Extract the [x, y] coordinate from the center of the cell holding the provided text.  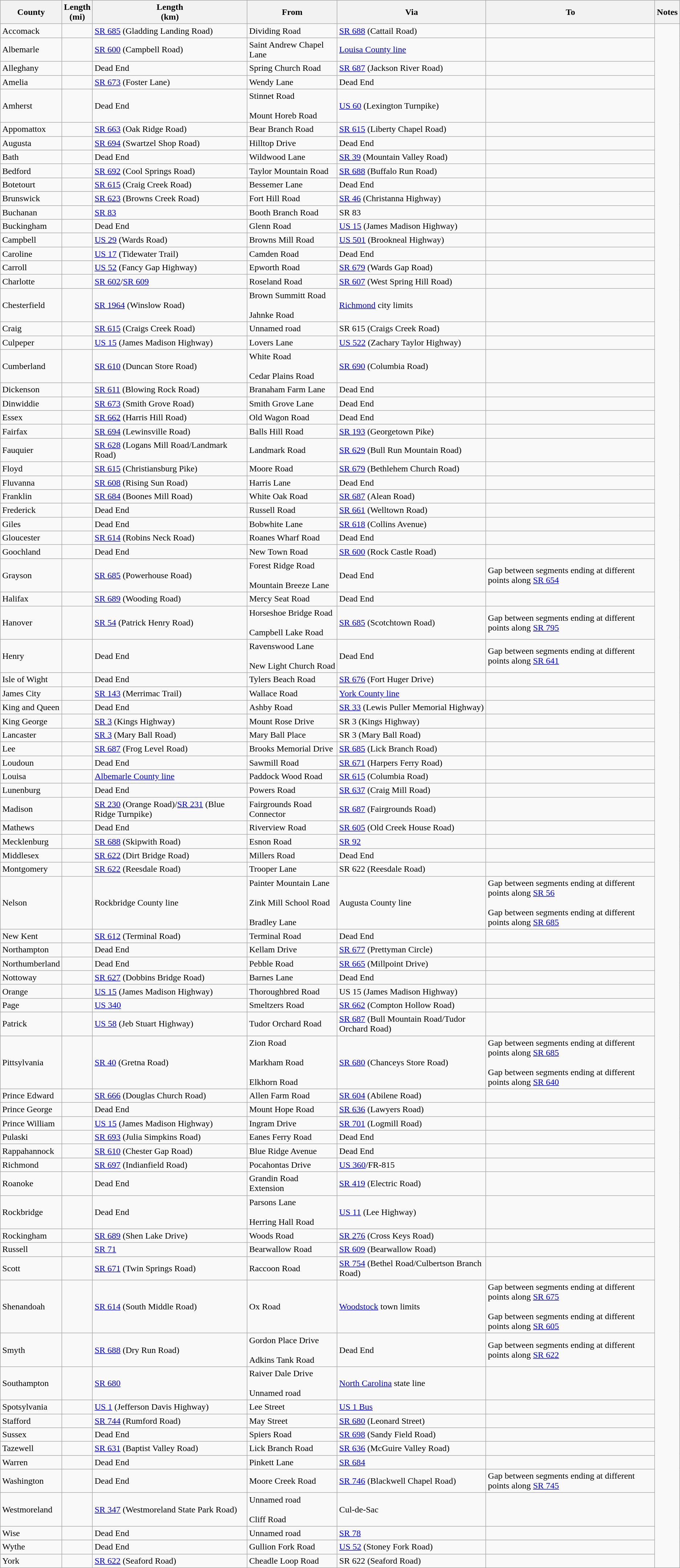
SR 671 (Harpers Ferry Road) [412, 762]
Rockingham [31, 1236]
SR 687 (Fairgrounds Road) [412, 809]
Shenandoah [31, 1306]
Allen Farm Road [292, 1096]
Frederick [31, 510]
Landmark Road [292, 450]
SR 1964 (Winslow Road) [170, 305]
SR 690 (Columbia Road) [412, 366]
Kellam Drive [292, 950]
SR 230 (Orange Road)/SR 231 (Blue Ridge Turnpike) [170, 809]
SR 78 [412, 1533]
US 58 (Jeb Stuart Highway) [170, 1024]
Montgomery [31, 869]
SR 685 (Powerhouse Road) [170, 575]
US 60 (Lexington Turnpike) [412, 106]
Barnes Lane [292, 977]
Smyth [31, 1350]
US 17 (Tidewater Trail) [170, 254]
Gap between segments ending at different points along SR 685Gap between segments ending at different points along SR 640 [570, 1062]
US 29 (Wards Road) [170, 240]
SR 680 [170, 1383]
SR 347 (Westmoreland State Park Road) [170, 1510]
Pebble Road [292, 964]
SR 612 (Terminal Road) [170, 936]
Pittsylvania [31, 1062]
SR 46 (Christanna Highway) [412, 198]
Bath [31, 157]
US 340 [170, 1005]
SR 673 (Smith Grove Road) [170, 404]
Nelson [31, 903]
Dinwiddie [31, 404]
SR 623 (Browns Creek Road) [170, 198]
Culpeper [31, 343]
Spotsylvania [31, 1407]
SR 637 (Craig Mill Road) [412, 790]
Painter Mountain LaneZink Mill School RoadBradley Lane [292, 903]
Via [412, 12]
Zion RoadMarkham RoadElkhorn Road [292, 1062]
US 501 (Brookneal Highway) [412, 240]
SR 692 (Cool Springs Road) [170, 171]
Pocahontas Drive [292, 1165]
White RoadCedar Plains Road [292, 366]
SR 665 (Millpoint Drive) [412, 964]
Isle of Wight [31, 680]
Augusta County line [412, 903]
SR 687 (Bull Mountain Road/Tudor Orchard Road) [412, 1024]
North Carolina state line [412, 1383]
To [570, 12]
Rockbridge [31, 1212]
Chesterfield [31, 305]
SR 685 (Gladding Landing Road) [170, 31]
Brooks Memorial Drive [292, 749]
Tazewell [31, 1449]
Spiers Road [292, 1435]
Glenn Road [292, 226]
US 11 (Lee Highway) [412, 1212]
Moore Road [292, 469]
Taylor Mountain Road [292, 171]
From [292, 12]
Franklin [31, 497]
Raccoon Road [292, 1268]
Caroline [31, 254]
SR 54 (Patrick Henry Road) [170, 623]
Tudor Orchard Road [292, 1024]
SR 92 [412, 842]
SR 614 (Robins Neck Road) [170, 538]
York [31, 1561]
Gordon Place DriveAdkins Tank Road [292, 1350]
SR 614 (South Middle Road) [170, 1306]
SR 687 (Jackson River Road) [412, 68]
New Town Road [292, 552]
Prince Edward [31, 1096]
SR 687 (Alean Road) [412, 497]
Sussex [31, 1435]
Balls Hill Road [292, 431]
SR 610 (Chester Gap Road) [170, 1151]
Russell [31, 1249]
King and Queen [31, 707]
SR 608 (Rising Sun Road) [170, 483]
SR 615 (Liberty Chapel Road) [412, 129]
Gullion Fork Road [292, 1547]
Trooper Lane [292, 869]
Epworth Road [292, 268]
Hanover [31, 623]
Brunswick [31, 198]
Pinkett Lane [292, 1462]
Russell Road [292, 510]
US 52 (Fancy Gap Highway) [170, 268]
Prince George [31, 1110]
Middlesex [31, 855]
Fauquier [31, 450]
SR 701 (Logmill Road) [412, 1123]
SR 679 (Wards Gap Road) [412, 268]
County [31, 12]
SR 627 (Dobbins Bridge Road) [170, 977]
Length(mi) [77, 12]
Roseland Road [292, 281]
Fluvanna [31, 483]
Spring Church Road [292, 68]
Sawmill Road [292, 762]
Unnamed roadCliff Road [292, 1510]
US 522 (Zachary Taylor Highway) [412, 343]
US 52 (Stoney Fork Road) [412, 1547]
Gap between segments ending at different points along SR 56Gap between segments ending at different points along SR 685 [570, 903]
Gap between segments ending at different points along SR 745 [570, 1481]
Louisa [31, 777]
Terminal Road [292, 936]
SR 604 (Abilene Road) [412, 1096]
Paddock Wood Road [292, 777]
Gap between segments ending at different points along SR 622 [570, 1350]
SR 71 [170, 1249]
SR 688 (Dry Run Road) [170, 1350]
Lee [31, 749]
Eanes Ferry Road [292, 1137]
Woodstock town limits [412, 1306]
Northampton [31, 950]
York County line [412, 693]
Cumberland [31, 366]
Wythe [31, 1547]
Rockbridge County line [170, 903]
SR 693 (Julia Simpkins Road) [170, 1137]
SR 688 (Skipwith Road) [170, 842]
Fort Hill Road [292, 198]
Blue Ridge Avenue [292, 1151]
Tylers Beach Road [292, 680]
Wallace Road [292, 693]
SR 636 (Lawyers Road) [412, 1110]
Washington [31, 1481]
Brown Summitt RoadJahnke Road [292, 305]
Bobwhite Lane [292, 524]
Woods Road [292, 1236]
Smith Grove Lane [292, 404]
Mercy Seat Road [292, 599]
SR 679 (Bethlehem Church Road) [412, 469]
Browns Mill Road [292, 240]
SR 673 (Foster Lane) [170, 82]
Fairgrounds Road Connector [292, 809]
Westmoreland [31, 1510]
Booth Branch Road [292, 212]
Southampton [31, 1383]
Gap between segments ending at different points along SR 795 [570, 623]
Amelia [31, 82]
SR 677 (Prettyman Circle) [412, 950]
Campbell [31, 240]
SR 694 (Swartzel Shop Road) [170, 143]
SR 615 (Craig Creek Road) [170, 185]
Cheadle Loop Road [292, 1561]
SR 688 (Cattail Road) [412, 31]
Mecklenburg [31, 842]
Ashby Road [292, 707]
Saint Andrew Chapel Lane [292, 49]
Hilltop Drive [292, 143]
Riverview Road [292, 828]
SR 754 (Bethel Road/Culbertson Branch Road) [412, 1268]
SR 689 (Shen Lake Drive) [170, 1236]
SR 680 (Leonard Street) [412, 1421]
SR 600 (Rock Castle Road) [412, 552]
Halifax [31, 599]
SR 680 (Chanceys Store Road) [412, 1062]
SR 631 (Baptist Valley Road) [170, 1449]
SR 666 (Douglas Church Road) [170, 1096]
SR 622 (Dirt Bridge Road) [170, 855]
Prince William [31, 1123]
New Kent [31, 936]
Horseshoe Bridge RoadCampbell Lake Road [292, 623]
Ravenswood LaneNew Light Church Road [292, 656]
SR 618 (Collins Avenue) [412, 524]
SR 610 (Duncan Store Road) [170, 366]
Roanes Wharf Road [292, 538]
US 1 Bus [412, 1407]
Cul-de-Sac [412, 1510]
King George [31, 721]
Lick Branch Road [292, 1449]
Bessemer Lane [292, 185]
Mathews [31, 828]
Grandin Road Extension [292, 1183]
Scott [31, 1268]
SR 611 (Blowing Rock Road) [170, 390]
SR 661 (Welltown Road) [412, 510]
SR 676 (Fort Huger Drive) [412, 680]
Northumberland [31, 964]
SR 636 (McGuire Valley Road) [412, 1449]
Lancaster [31, 735]
US 360/FR-815 [412, 1165]
Powers Road [292, 790]
Wildwood Lane [292, 157]
Craig [31, 329]
Ox Road [292, 1306]
SR 615 (Columbia Road) [412, 777]
Parsons LaneHerring Hall Road [292, 1212]
Gloucester [31, 538]
SR 694 (Lewinsville Road) [170, 431]
Appomattox [31, 129]
Camden Road [292, 254]
SR 746 (Blackwell Chapel Road) [412, 1481]
SR 687 (Frog Level Road) [170, 749]
SR 600 (Campbell Road) [170, 49]
Notes [667, 12]
SR 663 (Oak Ridge Road) [170, 129]
Augusta [31, 143]
Raiver Dale DriveUnnamed road [292, 1383]
SR 662 (Compton Hollow Road) [412, 1005]
SR 628 (Logans Mill Road/Landmark Road) [170, 450]
Bearwallow Road [292, 1249]
Alleghany [31, 68]
SR 697 (Indianfield Road) [170, 1165]
Length(km) [170, 12]
Wendy Lane [292, 82]
Lovers Lane [292, 343]
SR 684 (Boones Mill Road) [170, 497]
SR 419 (Electric Road) [412, 1183]
Lee Street [292, 1407]
Loudoun [31, 762]
Accomack [31, 31]
SR 143 (Merrimac Trail) [170, 693]
Page [31, 1005]
Grayson [31, 575]
Pulaski [31, 1137]
Harris Lane [292, 483]
Dividing Road [292, 31]
Roanoke [31, 1183]
Gap between segments ending at different points along SR 641 [570, 656]
Carroll [31, 268]
Albemarle County line [170, 777]
Goochland [31, 552]
Louisa County line [412, 49]
SR 744 (Rumford Road) [170, 1421]
SR 40 (Gretna Road) [170, 1062]
Nottoway [31, 977]
SR 193 (Georgetown Pike) [412, 431]
Botetourt [31, 185]
SR 629 (Bull Run Mountain Road) [412, 450]
SR 39 (Mountain Valley Road) [412, 157]
Warren [31, 1462]
Millers Road [292, 855]
Gap between segments ending at different points along SR 654 [570, 575]
Richmond [31, 1165]
SR 671 (Twin Springs Road) [170, 1268]
SR 688 (Buffalo Run Road) [412, 171]
Stinnet RoadMount Horeb Road [292, 106]
Buckingham [31, 226]
SR 33 (Lewis Puller Memorial Highway) [412, 707]
SR 276 (Cross Keys Road) [412, 1236]
SR 605 (Old Creek House Road) [412, 828]
Moore Creek Road [292, 1481]
Lunenburg [31, 790]
Dickenson [31, 390]
Ingram Drive [292, 1123]
Bear Branch Road [292, 129]
Rappahannock [31, 1151]
Branaham Farm Lane [292, 390]
Old Wagon Road [292, 417]
Wise [31, 1533]
Fairfax [31, 431]
Forest Ridge RoadMountain Breeze Lane [292, 575]
May Street [292, 1421]
Orange [31, 991]
Mount Hope Road [292, 1110]
Madison [31, 809]
Stafford [31, 1421]
Mount Rose Drive [292, 721]
SR 607 (West Spring Hill Road) [412, 281]
Henry [31, 656]
SR 602/SR 609 [170, 281]
SR 698 (Sandy Field Road) [412, 1435]
SR 615 (Christiansburg Pike) [170, 469]
Essex [31, 417]
Richmond city limits [412, 305]
Amherst [31, 106]
Charlotte [31, 281]
Giles [31, 524]
James City [31, 693]
SR 689 (Wooding Road) [170, 599]
Esnon Road [292, 842]
Thoroughbred Road [292, 991]
Mary Ball Place [292, 735]
Patrick [31, 1024]
Albemarle [31, 49]
SR 684 [412, 1462]
White Oak Road [292, 497]
Floyd [31, 469]
SR 685 (Scotchtown Road) [412, 623]
Gap between segments ending at different points along SR 675Gap between segments ending at different points along SR 605 [570, 1306]
SR 662 (Harris Hill Road) [170, 417]
US 1 (Jefferson Davis Highway) [170, 1407]
Bedford [31, 171]
Buchanan [31, 212]
SR 609 (Bearwallow Road) [412, 1249]
Smeltzers Road [292, 1005]
SR 685 (Lick Branch Road) [412, 749]
